Provide the (X, Y) coordinate of the cell's center where the given text is located.  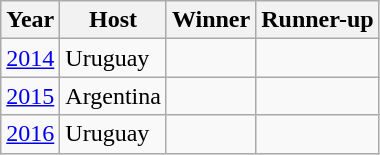
Host (114, 20)
Winner (210, 20)
Argentina (114, 96)
Year (30, 20)
2015 (30, 96)
2016 (30, 134)
2014 (30, 58)
Runner-up (318, 20)
